Determine the [X, Y] coordinate at the center of the cell enclosing the given text.  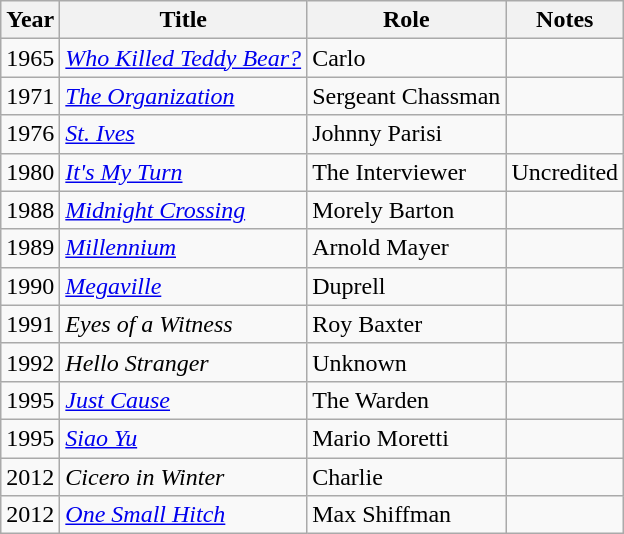
Max Shiffman [406, 515]
Roy Baxter [406, 324]
Arnold Mayer [406, 248]
Uncredited [565, 172]
Carlo [406, 58]
Mario Moretti [406, 438]
Johnny Parisi [406, 134]
St. Ives [184, 134]
1965 [30, 58]
The Organization [184, 96]
Role [406, 20]
Sergeant Chassman [406, 96]
Title [184, 20]
Eyes of a Witness [184, 324]
1971 [30, 96]
Megaville [184, 286]
1976 [30, 134]
Year [30, 20]
Duprell [406, 286]
Morely Barton [406, 210]
Charlie [406, 477]
Who Killed Teddy Bear? [184, 58]
One Small Hitch [184, 515]
It's My Turn [184, 172]
Hello Stranger [184, 362]
1988 [30, 210]
Just Cause [184, 400]
1992 [30, 362]
Siao Yu [184, 438]
The Interviewer [406, 172]
Millennium [184, 248]
Notes [565, 20]
Midnight Crossing [184, 210]
1980 [30, 172]
Unknown [406, 362]
The Warden [406, 400]
1989 [30, 248]
1990 [30, 286]
1991 [30, 324]
Cicero in Winter [184, 477]
